Detect which cell encompasses the target text, then output its (X, Y) center coordinate. 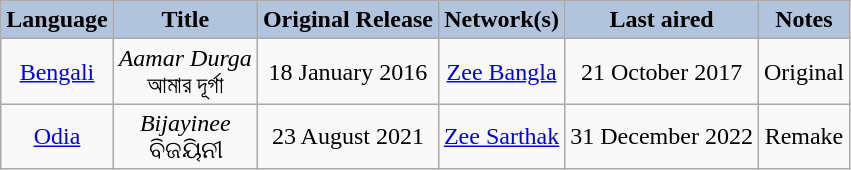
Odia (57, 136)
Bengali (57, 72)
Network(s) (501, 20)
Last aired (662, 20)
21 October 2017 (662, 72)
Bijayinee ବିଜୟିନୀ (185, 136)
Language (57, 20)
31 December 2022 (662, 136)
Aamar Durga আমার দূর্গা (185, 72)
Remake (804, 136)
Original (804, 72)
Title (185, 20)
Zee Sarthak (501, 136)
Original Release (348, 20)
Zee Bangla (501, 72)
Notes (804, 20)
23 August 2021 (348, 136)
18 January 2016 (348, 72)
